Search for the cell housing the specified text and yield its [X, Y] center coordinate. 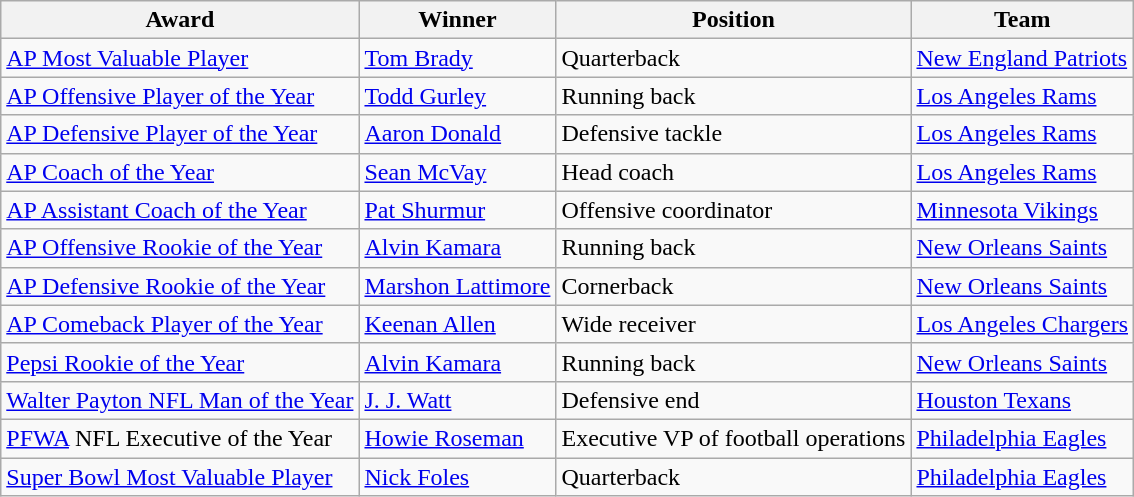
Houston Texans [1022, 400]
Los Angeles Chargers [1022, 324]
Wide receiver [734, 324]
Defensive tackle [734, 134]
AP Comeback Player of the Year [180, 324]
Position [734, 20]
AP Offensive Player of the Year [180, 96]
Keenan Allen [458, 324]
PFWA NFL Executive of the Year [180, 438]
Pepsi Rookie of the Year [180, 362]
AP Offensive Rookie of the Year [180, 248]
Sean McVay [458, 172]
AP Coach of the Year [180, 172]
Walter Payton NFL Man of the Year [180, 400]
J. J. Watt [458, 400]
Todd Gurley [458, 96]
Marshon Lattimore [458, 286]
Cornerback [734, 286]
AP Defensive Player of the Year [180, 134]
Howie Roseman [458, 438]
New England Patriots [1022, 58]
Executive VP of football operations [734, 438]
Nick Foles [458, 477]
Winner [458, 20]
Head coach [734, 172]
Pat Shurmur [458, 210]
Team [1022, 20]
AP Defensive Rookie of the Year [180, 286]
Defensive end [734, 400]
Award [180, 20]
Tom Brady [458, 58]
AP Assistant Coach of the Year [180, 210]
AP Most Valuable Player [180, 58]
Super Bowl Most Valuable Player [180, 477]
Minnesota Vikings [1022, 210]
Offensive coordinator [734, 210]
Aaron Donald [458, 134]
